Search for the cell housing the specified text and yield its (x, y) center coordinate. 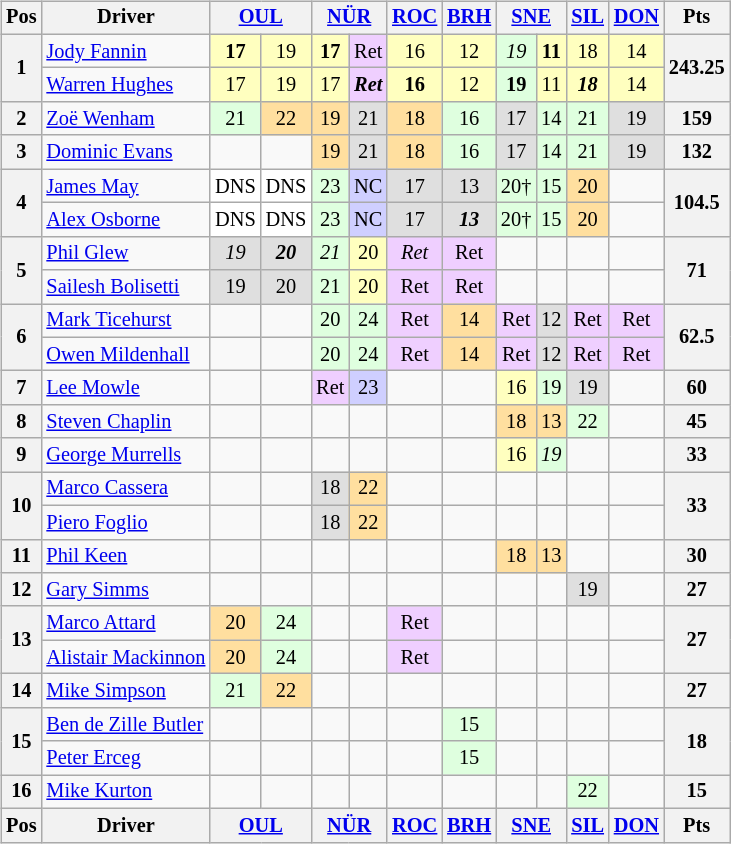
Warren Hughes (126, 85)
Gary Simms (126, 590)
6 (21, 338)
Piero Foglio (126, 522)
9 (21, 455)
Owen Mildenhall (126, 354)
Ben de Zille Butler (126, 724)
3 (21, 152)
Alistair Mackinnon (126, 657)
Mike Kurton (126, 792)
George Murrells (126, 455)
Marco Cassera (126, 489)
James May (126, 186)
7 (21, 388)
71 (697, 270)
4 (21, 202)
10 (21, 506)
Marco Attard (126, 623)
Phil Glew (126, 253)
2 (21, 119)
Sailesh Bolisetti (126, 287)
132 (697, 152)
45 (697, 422)
Alex Osborne (126, 220)
Steven Chaplin (126, 422)
62.5 (697, 338)
Lee Mowle (126, 388)
Jody Fannin (126, 51)
Mike Simpson (126, 691)
Peter Erceg (126, 758)
Dominic Evans (126, 152)
104.5 (697, 202)
30 (697, 556)
243.25 (697, 68)
8 (21, 422)
1 (21, 68)
Mark Ticehurst (126, 321)
159 (697, 119)
Zoë Wenham (126, 119)
60 (697, 388)
Phil Keen (126, 556)
5 (21, 270)
